Scan for the cell matching the given text and deliver its (x, y) coordinate at center. 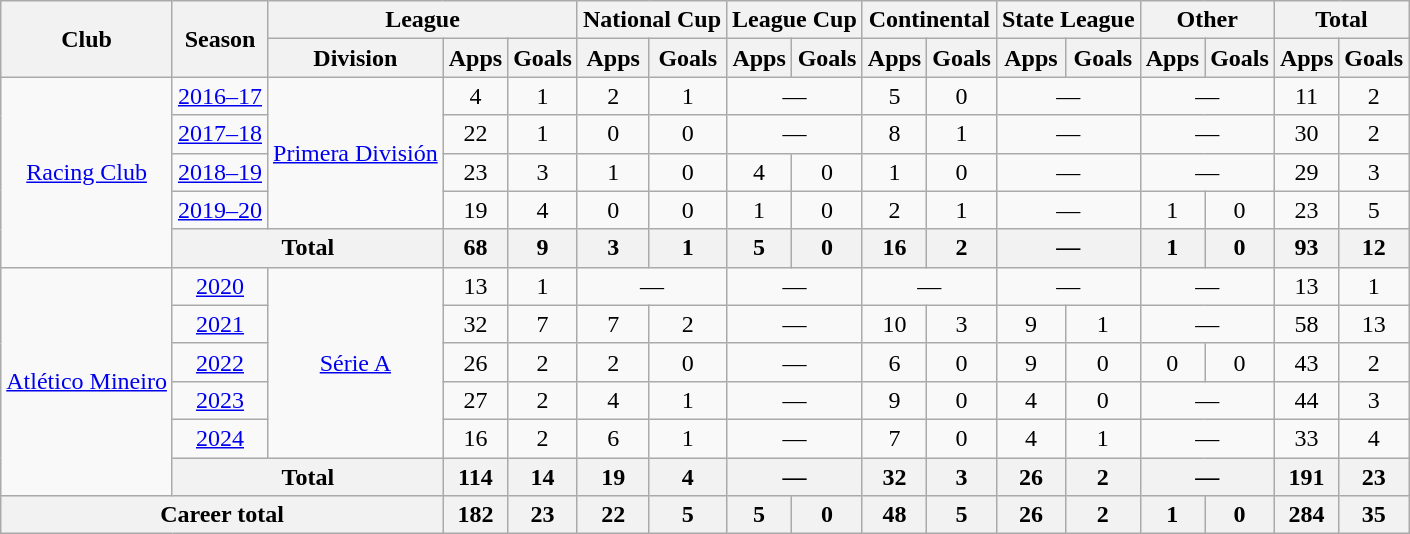
114 (475, 477)
10 (894, 324)
Continental (929, 20)
182 (475, 515)
Season (220, 39)
League (423, 20)
8 (894, 134)
284 (1306, 515)
191 (1306, 477)
Club (87, 39)
Atlético Mineiro (87, 381)
44 (1306, 400)
12 (1374, 248)
58 (1306, 324)
2023 (220, 400)
2021 (220, 324)
League Cup (795, 20)
11 (1306, 96)
14 (543, 477)
35 (1374, 515)
2022 (220, 362)
33 (1306, 438)
2024 (220, 438)
30 (1306, 134)
68 (475, 248)
2016–17 (220, 96)
2020 (220, 286)
Other (1207, 20)
43 (1306, 362)
93 (1306, 248)
Career total (222, 515)
29 (1306, 172)
Racing Club (87, 172)
State League (1068, 20)
2018–19 (220, 172)
2019–20 (220, 210)
2017–18 (220, 134)
Série A (356, 362)
48 (894, 515)
27 (475, 400)
Primera División (356, 153)
Division (356, 58)
National Cup (652, 20)
